Return [x, y] of the center of cell containing provided text 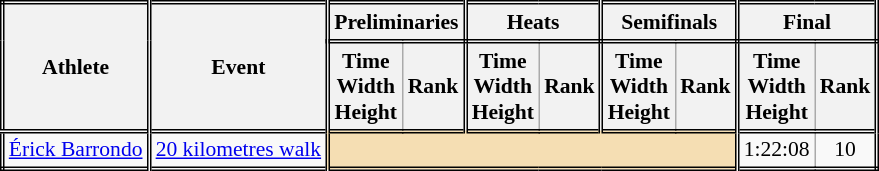
Athlete [76, 67]
Érick Barrondo [76, 150]
Semifinals [669, 22]
20 kilometres walk [238, 150]
10 [846, 150]
Heats [533, 22]
Final [807, 22]
1:22:08 [776, 150]
Preliminaries [396, 22]
Event [238, 67]
